Capture the cell that displays the provided text and extract its (x, y) central coordinate. 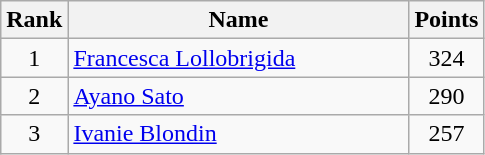
324 (446, 58)
257 (446, 134)
Rank (34, 20)
2 (34, 96)
1 (34, 58)
Ivanie Blondin (238, 134)
Points (446, 20)
3 (34, 134)
Ayano Sato (238, 96)
290 (446, 96)
Francesca Lollobrigida (238, 58)
Name (238, 20)
